Return (X, Y) of the center of cell containing provided text 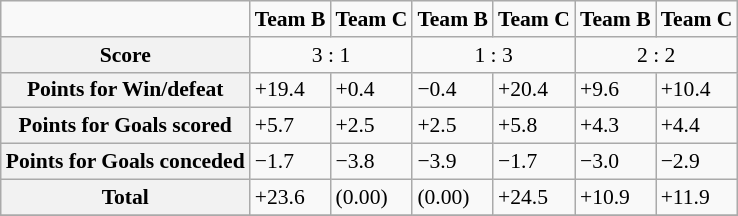
−2.9 (697, 162)
3 : 1 (332, 55)
Points for Goals conceded (126, 162)
+19.4 (290, 90)
+24.5 (534, 197)
+4.3 (616, 126)
+20.4 (534, 90)
Points for Win/defeat (126, 90)
Score (126, 55)
−3.0 (616, 162)
+5.7 (290, 126)
+10.4 (697, 90)
−3.9 (452, 162)
+11.9 (697, 197)
−3.8 (371, 162)
Total (126, 197)
2 : 2 (656, 55)
−0.4 (452, 90)
+5.8 (534, 126)
+0.4 (371, 90)
+4.4 (697, 126)
+23.6 (290, 197)
Points for Goals scored (126, 126)
+9.6 (616, 90)
+10.9 (616, 197)
1 : 3 (494, 55)
